For the text-containing cell, return its midpoint in (X, Y) coordinate format. 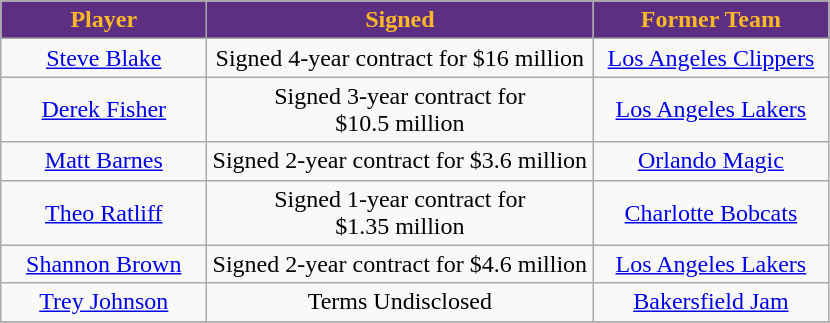
Terms Undisclosed (400, 302)
Matt Barnes (104, 161)
Orlando Magic (711, 161)
Bakersfield Jam (711, 302)
Signed 1-year contract for $1.35 million (400, 212)
Steve Blake (104, 58)
Signed 4-year contract for $16 million (400, 58)
Player (104, 20)
Derek Fisher (104, 110)
Signed 2-year contract for $3.6 million (400, 161)
Signed 2-year contract for $4.6 million (400, 264)
Trey Johnson (104, 302)
Charlotte Bobcats (711, 212)
Former Team (711, 20)
Signed (400, 20)
Shannon Brown (104, 264)
Signed 3-year contract for $10.5 million (400, 110)
Los Angeles Clippers (711, 58)
Theo Ratliff (104, 212)
